Return [x, y] of the center of cell containing provided text 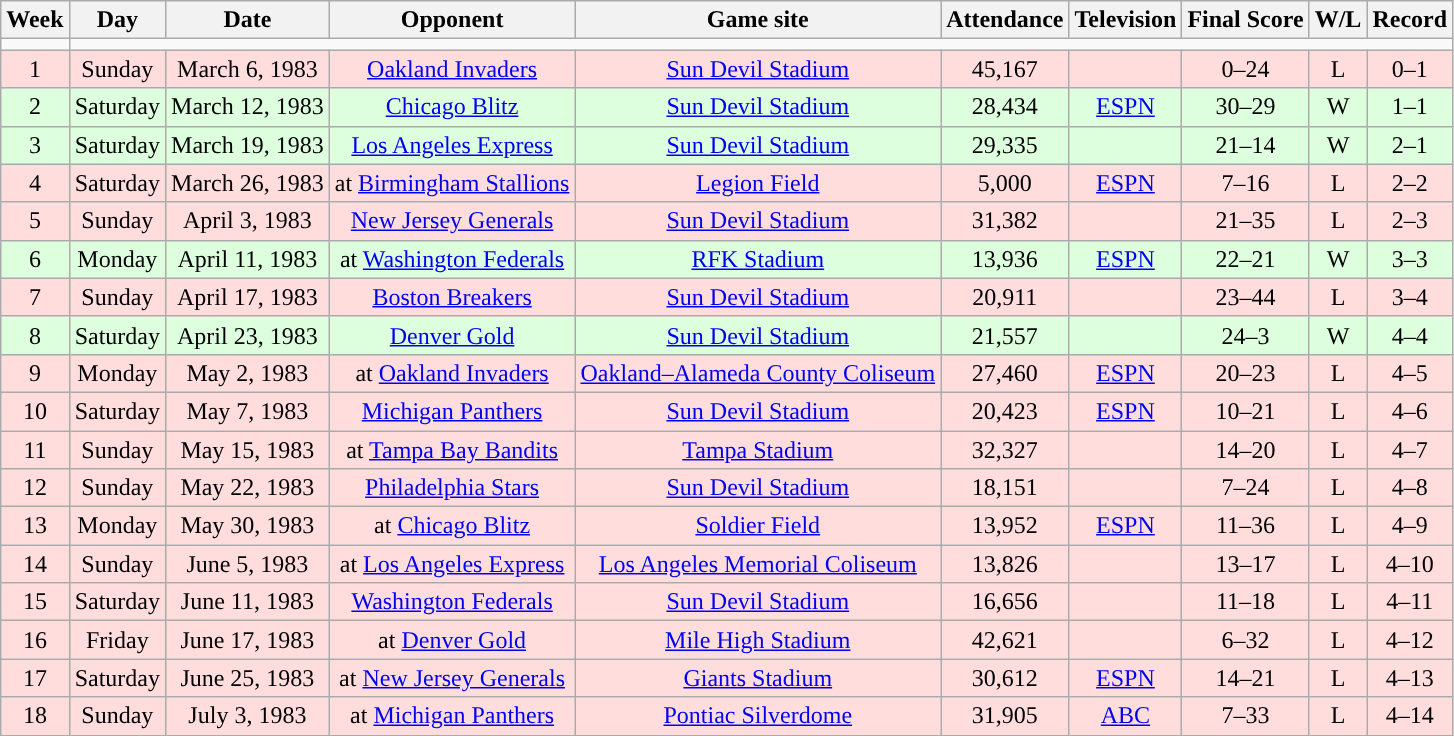
at Chicago Blitz [452, 526]
April 11, 1983 [248, 259]
Giants Stadium [758, 678]
Washington Federals [452, 602]
24–3 [1246, 335]
Final Score [1246, 20]
7 [35, 297]
20–23 [1246, 373]
3–3 [1410, 259]
31,382 [1005, 221]
2–2 [1410, 183]
7–16 [1246, 183]
6 [35, 259]
21–35 [1246, 221]
16 [35, 640]
May 2, 1983 [248, 373]
W/L [1338, 20]
21,557 [1005, 335]
Denver Gold [452, 335]
at Los Angeles Express [452, 564]
10 [35, 411]
4–4 [1410, 335]
3–4 [1410, 297]
Record [1410, 20]
May 7, 1983 [248, 411]
4–8 [1410, 488]
June 11, 1983 [248, 602]
Boston Breakers [452, 297]
Tampa Stadium [758, 449]
8 [35, 335]
14–21 [1246, 678]
32,327 [1005, 449]
Mile High Stadium [758, 640]
3 [35, 145]
30,612 [1005, 678]
20,911 [1005, 297]
4–11 [1410, 602]
Oakland–Alameda County Coliseum [758, 373]
13–17 [1246, 564]
at Tampa Bay Bandits [452, 449]
New Jersey Generals [452, 221]
17 [35, 678]
2–1 [1410, 145]
Chicago Blitz [452, 107]
ABC [1126, 716]
4–14 [1410, 716]
Soldier Field [758, 526]
21–14 [1246, 145]
at Birmingham Stallions [452, 183]
Los Angeles Express [452, 145]
May 30, 1983 [248, 526]
at Denver Gold [452, 640]
July 3, 1983 [248, 716]
4–12 [1410, 640]
14–20 [1246, 449]
4–6 [1410, 411]
June 5, 1983 [248, 564]
0–1 [1410, 69]
Date [248, 20]
Friday [117, 640]
2 [35, 107]
4–9 [1410, 526]
April 3, 1983 [248, 221]
20,423 [1005, 411]
11–18 [1246, 602]
10–21 [1246, 411]
at Oakland Invaders [452, 373]
Michigan Panthers [452, 411]
12 [35, 488]
1 [35, 69]
13 [35, 526]
Attendance [1005, 20]
5,000 [1005, 183]
Day [117, 20]
18,151 [1005, 488]
11–36 [1246, 526]
7–24 [1246, 488]
at Michigan Panthers [452, 716]
13,826 [1005, 564]
30–29 [1246, 107]
14 [35, 564]
4–13 [1410, 678]
9 [35, 373]
April 17, 1983 [248, 297]
Los Angeles Memorial Coliseum [758, 564]
27,460 [1005, 373]
45,167 [1005, 69]
5 [35, 221]
1–1 [1410, 107]
42,621 [1005, 640]
28,434 [1005, 107]
13,936 [1005, 259]
16,656 [1005, 602]
RFK Stadium [758, 259]
31,905 [1005, 716]
March 12, 1983 [248, 107]
11 [35, 449]
7–33 [1246, 716]
Philadelphia Stars [452, 488]
18 [35, 716]
April 23, 1983 [248, 335]
March 26, 1983 [248, 183]
June 25, 1983 [248, 678]
June 17, 1983 [248, 640]
4–7 [1410, 449]
Week [35, 20]
Opponent [452, 20]
Oakland Invaders [452, 69]
2–3 [1410, 221]
Pontiac Silverdome [758, 716]
4 [35, 183]
March 6, 1983 [248, 69]
0–24 [1246, 69]
May 15, 1983 [248, 449]
4–5 [1410, 373]
May 22, 1983 [248, 488]
15 [35, 602]
at New Jersey Generals [452, 678]
29,335 [1005, 145]
4–10 [1410, 564]
Television [1126, 20]
23–44 [1246, 297]
March 19, 1983 [248, 145]
22–21 [1246, 259]
at Washington Federals [452, 259]
6–32 [1246, 640]
Legion Field [758, 183]
13,952 [1005, 526]
Game site [758, 20]
